Scan for the cell matching the given text and deliver its (X, Y) coordinate at center. 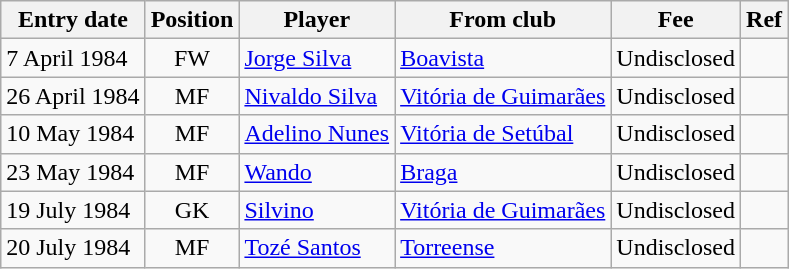
7 April 1984 (73, 58)
Boavista (503, 58)
20 July 1984 (73, 248)
Braga (503, 172)
19 July 1984 (73, 210)
FW (192, 58)
Ref (764, 20)
Jorge Silva (317, 58)
Silvino (317, 210)
Vitória de Setúbal (503, 134)
Tozé Santos (317, 248)
GK (192, 210)
Wando (317, 172)
23 May 1984 (73, 172)
Fee (676, 20)
From club (503, 20)
Player (317, 20)
26 April 1984 (73, 96)
Nivaldo Silva (317, 96)
Adelino Nunes (317, 134)
Position (192, 20)
10 May 1984 (73, 134)
Entry date (73, 20)
Torreense (503, 248)
